Pinpoint the cell where the given text exists, returning its [x, y] midpoint coordinate. 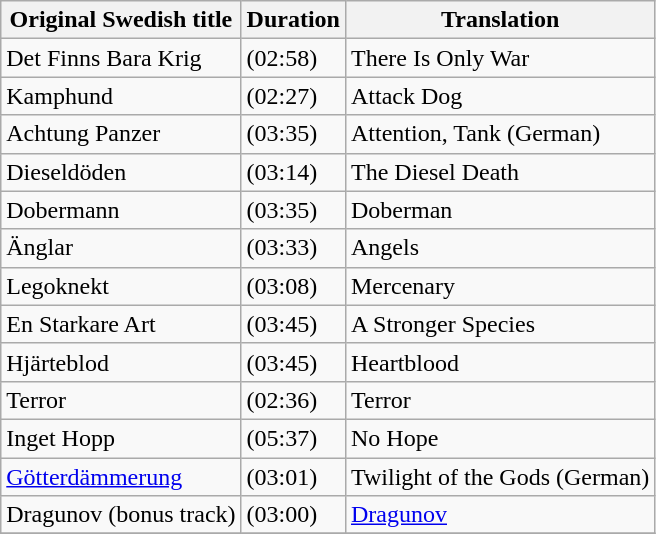
Hjärteblod [121, 362]
(02:58) [293, 58]
Heartblood [500, 362]
(03:33) [293, 248]
Legoknekt [121, 286]
Doberman [500, 210]
Änglar [121, 248]
The Diesel Death [500, 172]
(05:37) [293, 438]
Attention, Tank (German) [500, 134]
Inget Hopp [121, 438]
Dragunov [500, 515]
Attack Dog [500, 96]
(03:00) [293, 515]
Achtung Panzer [121, 134]
(03:14) [293, 172]
Götterdämmerung [121, 477]
No Hope [500, 438]
Dragunov (bonus track) [121, 515]
Duration [293, 20]
(03:01) [293, 477]
(03:08) [293, 286]
Translation [500, 20]
Kamphund [121, 96]
Dobermann [121, 210]
Twilight of the Gods (German) [500, 477]
Mercenary [500, 286]
Angels [500, 248]
(02:36) [293, 400]
Det Finns Bara Krig [121, 58]
Dieseldöden [121, 172]
There Is Only War [500, 58]
A Stronger Species [500, 324]
(02:27) [293, 96]
Original Swedish title [121, 20]
En Starkare Art [121, 324]
